Determine the (X, Y) coordinate at the center of the cell enclosing the given text.  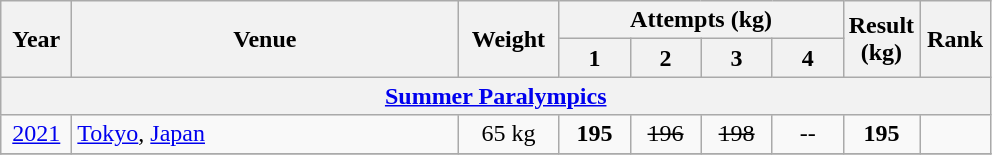
2021 (36, 134)
Summer Paralympics (496, 96)
Year (36, 39)
Attempts (kg) (701, 20)
Rank (956, 39)
4 (808, 58)
196 (666, 134)
198 (736, 134)
3 (736, 58)
65 kg (508, 134)
Venue (265, 39)
Weight (508, 39)
-- (808, 134)
2 (666, 58)
Tokyo, Japan (265, 134)
1 (594, 58)
Result (kg) (881, 39)
